Locate the cell with the specified text and output its [x, y] center coordinate. 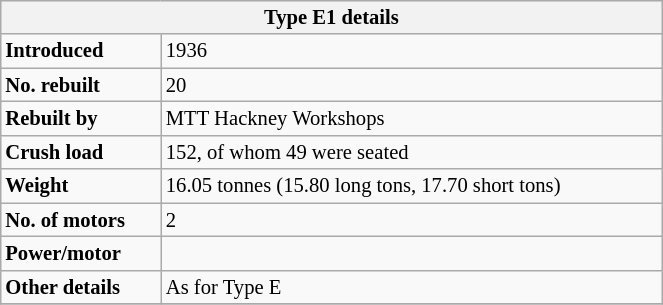
20 [412, 85]
Type E1 details [331, 17]
1936 [412, 51]
As for Type E [412, 287]
MTT Hackney Workshops [412, 119]
No. rebuilt [80, 85]
16.05 tonnes (15.80 long tons, 17.70 short tons) [412, 186]
Rebuilt by [80, 119]
Weight [80, 186]
Other details [80, 287]
152, of whom 49 were seated [412, 152]
Introduced [80, 51]
No. of motors [80, 220]
Crush load [80, 152]
2 [412, 220]
Power/motor [80, 254]
